Determine the [X, Y] coordinate at the center of the cell enclosing the given text.  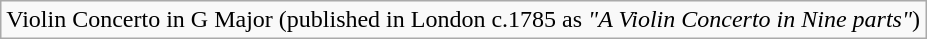
Violin Concerto in G Major (published in London c.1785 as "A Violin Concerto in Nine parts") [464, 20]
